Identify which cell holds the provided text, then report its [x, y] central coordinate. 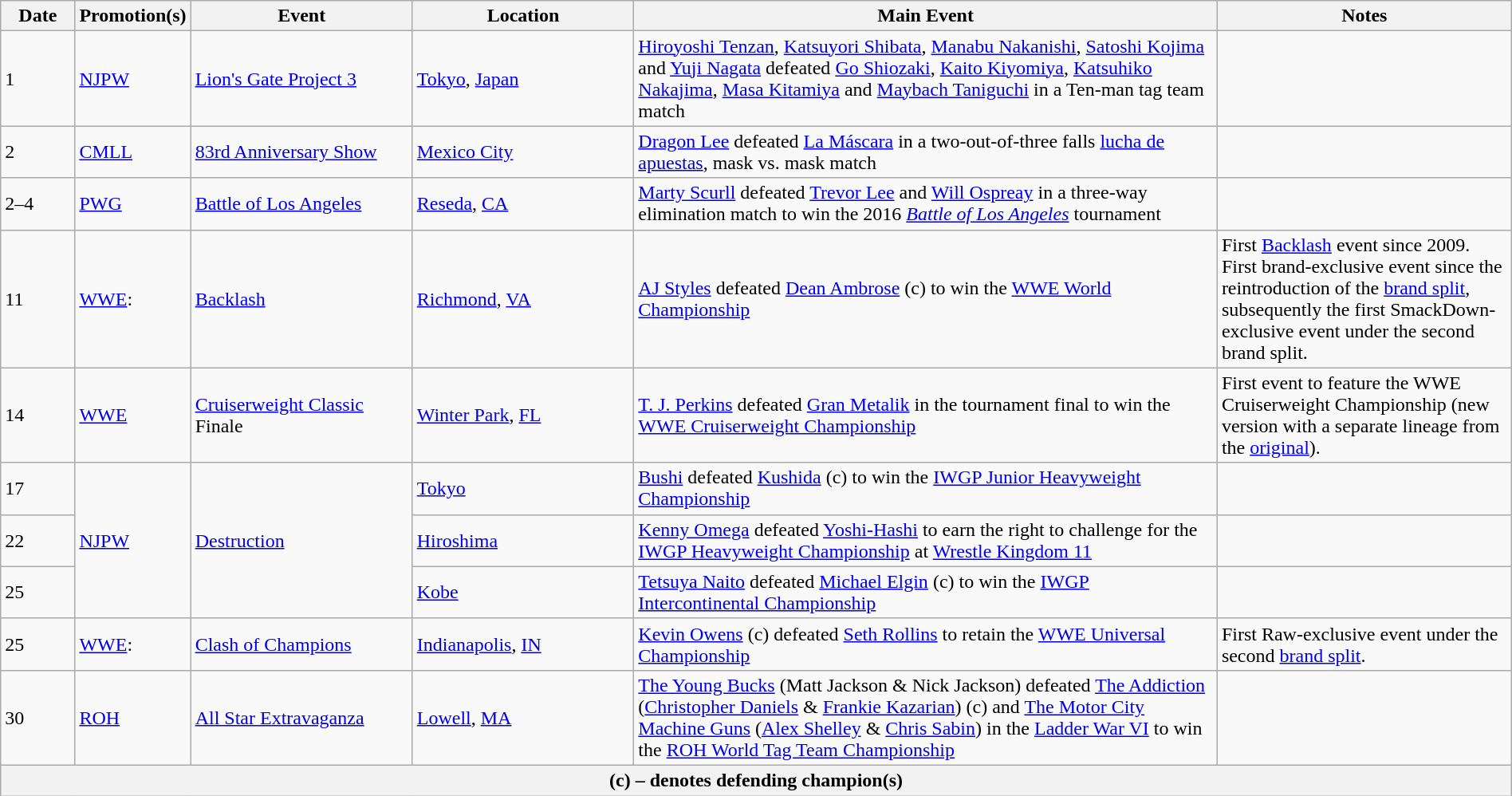
2 [38, 152]
2–4 [38, 204]
Hiroshima [523, 541]
Bushi defeated Kushida (c) to win the IWGP Junior Heavyweight Championship [926, 488]
Marty Scurll defeated Trevor Lee and Will Ospreay in a three-way elimination match to win the 2016 Battle of Los Angeles tournament [926, 204]
First event to feature the WWE Cruiserweight Championship (new version with a separate lineage from the original). [1364, 415]
30 [38, 718]
Tetsuya Naito defeated Michael Elgin (c) to win the IWGP Intercontinental Championship [926, 592]
Event [301, 16]
Reseda, CA [523, 204]
AJ Styles defeated Dean Ambrose (c) to win the WWE World Championship [926, 298]
First Raw-exclusive event under the second brand split. [1364, 644]
11 [38, 298]
17 [38, 488]
Mexico City [523, 152]
CMLL [132, 152]
Winter Park, FL [523, 415]
Kevin Owens (c) defeated Seth Rollins to retain the WWE Universal Championship [926, 644]
ROH [132, 718]
All Star Extravaganza [301, 718]
WWE [132, 415]
Backlash [301, 298]
Dragon Lee defeated La Máscara in a two-out-of-three falls lucha de apuestas, mask vs. mask match [926, 152]
Destruction [301, 541]
(c) – denotes defending champion(s) [756, 780]
Tokyo, Japan [523, 78]
Battle of Los Angeles [301, 204]
Richmond, VA [523, 298]
Kobe [523, 592]
1 [38, 78]
Clash of Champions [301, 644]
83rd Anniversary Show [301, 152]
T. J. Perkins defeated Gran Metalik in the tournament final to win the WWE Cruiserweight Championship [926, 415]
Location [523, 16]
22 [38, 541]
PWG [132, 204]
Cruiserweight Classic Finale [301, 415]
Date [38, 16]
Lion's Gate Project 3 [301, 78]
Notes [1364, 16]
Kenny Omega defeated Yoshi-Hashi to earn the right to challenge for the IWGP Heavyweight Championship at Wrestle Kingdom 11 [926, 541]
14 [38, 415]
Promotion(s) [132, 16]
Tokyo [523, 488]
Indianapolis, IN [523, 644]
Main Event [926, 16]
Lowell, MA [523, 718]
